Search for the cell housing the specified text and yield its [x, y] center coordinate. 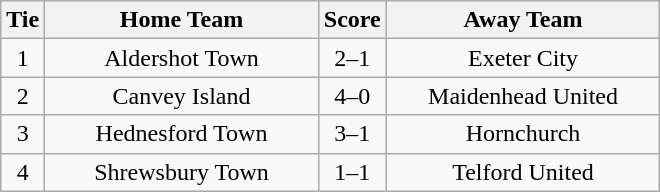
Hednesford Town [182, 134]
3–1 [352, 134]
Maidenhead United [523, 96]
Home Team [182, 20]
Away Team [523, 20]
4 [23, 172]
4–0 [352, 96]
3 [23, 134]
Hornchurch [523, 134]
Telford United [523, 172]
Exeter City [523, 58]
Shrewsbury Town [182, 172]
2 [23, 96]
Score [352, 20]
Tie [23, 20]
Canvey Island [182, 96]
2–1 [352, 58]
1 [23, 58]
1–1 [352, 172]
Aldershot Town [182, 58]
